Return [X, Y] of the center of cell containing provided text 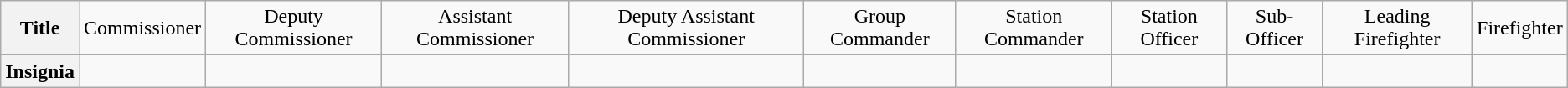
Commissioner [142, 28]
Group Commander [879, 28]
Station Officer [1169, 28]
Station Commander [1034, 28]
Firefighter [1519, 28]
Title [40, 28]
Deputy Assistant Commissioner [687, 28]
Leading Firefighter [1397, 28]
Sub-Officer [1275, 28]
Insignia [40, 71]
Assistant Commissioner [474, 28]
Deputy Commissioner [294, 28]
